Pinpoint the cell where the given text exists, returning its (X, Y) midpoint coordinate. 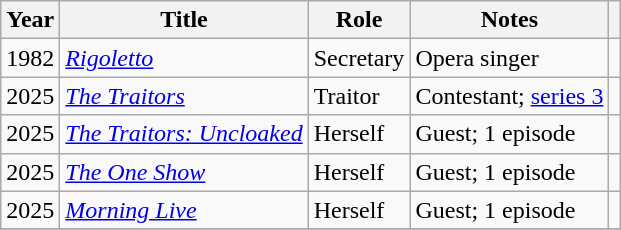
Secretary (359, 58)
Opera singer (510, 58)
The Traitors (184, 96)
Contestant; series 3 (510, 96)
The Traitors: Uncloaked (184, 134)
1982 (30, 58)
Title (184, 20)
The One Show (184, 172)
Year (30, 20)
Traitor (359, 96)
Rigoletto (184, 58)
Morning Live (184, 210)
Role (359, 20)
Notes (510, 20)
